Extract the [X, Y] coordinate from the center of the cell holding the provided text.  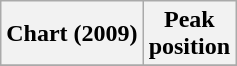
Chart (2009) [72, 34]
Peakposition [189, 34]
